Scan for the cell matching the given text and deliver its (X, Y) coordinate at center. 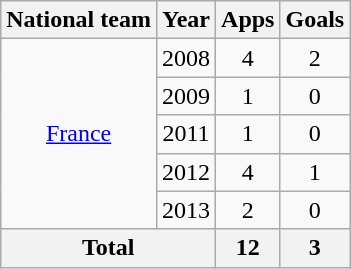
Goals (315, 20)
France (79, 134)
Year (186, 20)
2009 (186, 96)
2012 (186, 172)
Total (108, 248)
Apps (248, 20)
2008 (186, 58)
National team (79, 20)
2011 (186, 134)
2013 (186, 210)
12 (248, 248)
3 (315, 248)
